Scan for the cell matching the given text and deliver its (X, Y) coordinate at center. 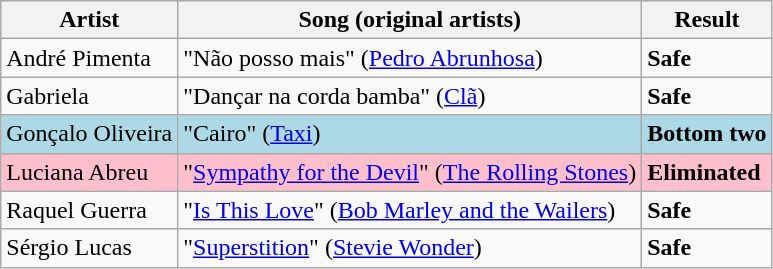
"Is This Love" (Bob Marley and the Wailers) (410, 210)
Gabriela (90, 96)
Eliminated (707, 172)
"Cairo" (Taxi) (410, 134)
Sérgio Lucas (90, 248)
Song (original artists) (410, 20)
Result (707, 20)
"Dançar na corda bamba" (Clã) (410, 96)
Raquel Guerra (90, 210)
André Pimenta (90, 58)
"Sympathy for the Devil" (The Rolling Stones) (410, 172)
"Não posso mais" (Pedro Abrunhosa) (410, 58)
Bottom two (707, 134)
Luciana Abreu (90, 172)
"Superstition" (Stevie Wonder) (410, 248)
Artist (90, 20)
Gonçalo Oliveira (90, 134)
